Search for the cell housing the specified text and yield its (x, y) center coordinate. 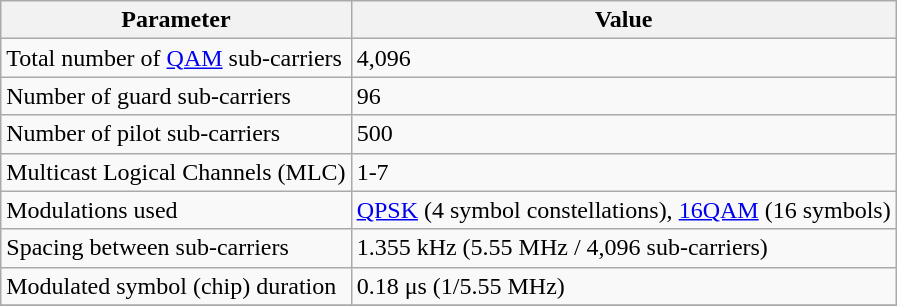
96 (624, 96)
Parameter (176, 20)
0.18 μs (1/5.55 MHz) (624, 286)
Multicast Logical Channels (MLC) (176, 172)
Value (624, 20)
QPSK (4 symbol constellations), 16QAM (16 symbols) (624, 210)
Modulations used (176, 210)
Modulated symbol (chip) duration (176, 286)
Number of pilot sub-carriers (176, 134)
Total number of QAM sub-carriers (176, 58)
1.355 kHz (5.55 MHz / 4,096 sub-carriers) (624, 248)
1-7 (624, 172)
4,096 (624, 58)
Spacing between sub-carriers (176, 248)
500 (624, 134)
Number of guard sub-carriers (176, 96)
